Capture the cell that displays the provided text and extract its [X, Y] central coordinate. 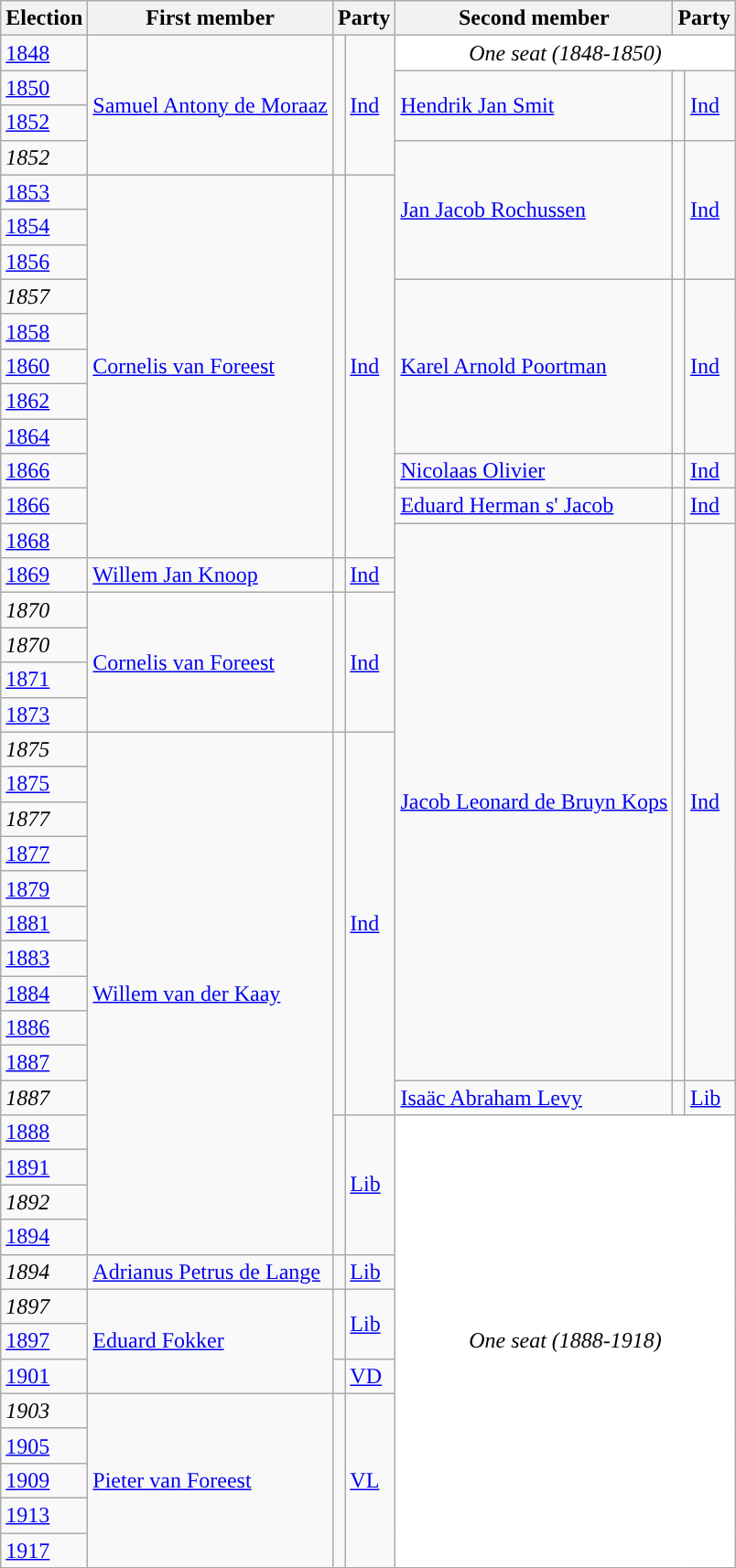
1913 [44, 1515]
Pieter van Foreest [211, 1480]
1862 [44, 401]
Adrianus Petrus de Lange [211, 1272]
1858 [44, 331]
1856 [44, 262]
1869 [44, 575]
1892 [44, 1202]
One seat (1848-1850) [566, 53]
Jan Jacob Rochussen [535, 209]
1917 [44, 1551]
1873 [44, 714]
VL [370, 1480]
Second member [535, 18]
Election [44, 18]
1871 [44, 680]
Nicolaas Olivier [535, 471]
One seat (1888-1918) [566, 1341]
1868 [44, 541]
Jacob Leonard de Bruyn Kops [535, 801]
VD [370, 1376]
1891 [44, 1167]
Willem van der Kaay [211, 993]
1886 [44, 1028]
Eduard Fokker [211, 1341]
1888 [44, 1133]
1857 [44, 296]
1884 [44, 993]
1879 [44, 888]
1901 [44, 1376]
1854 [44, 227]
Samuel Antony de Moraaz [211, 105]
1909 [44, 1480]
1850 [44, 88]
1883 [44, 958]
1905 [44, 1445]
1860 [44, 366]
1848 [44, 53]
1903 [44, 1411]
Eduard Herman s' Jacob [535, 506]
1881 [44, 923]
First member [211, 18]
1864 [44, 436]
Karel Arnold Poortman [535, 366]
Hendrik Jan Smit [535, 105]
Willem Jan Knoop [211, 575]
Isaäc Abraham Levy [535, 1098]
1853 [44, 192]
